Output the [x, y] coordinate of the center of the cell containing the given text.  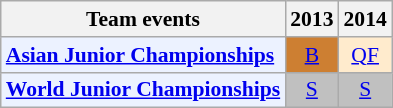
Asian Junior Championships [143, 55]
QF [366, 55]
Team events [143, 19]
2014 [366, 19]
B [312, 55]
2013 [312, 19]
World Junior Championships [143, 90]
